Search for the cell housing the specified text and yield its [X, Y] center coordinate. 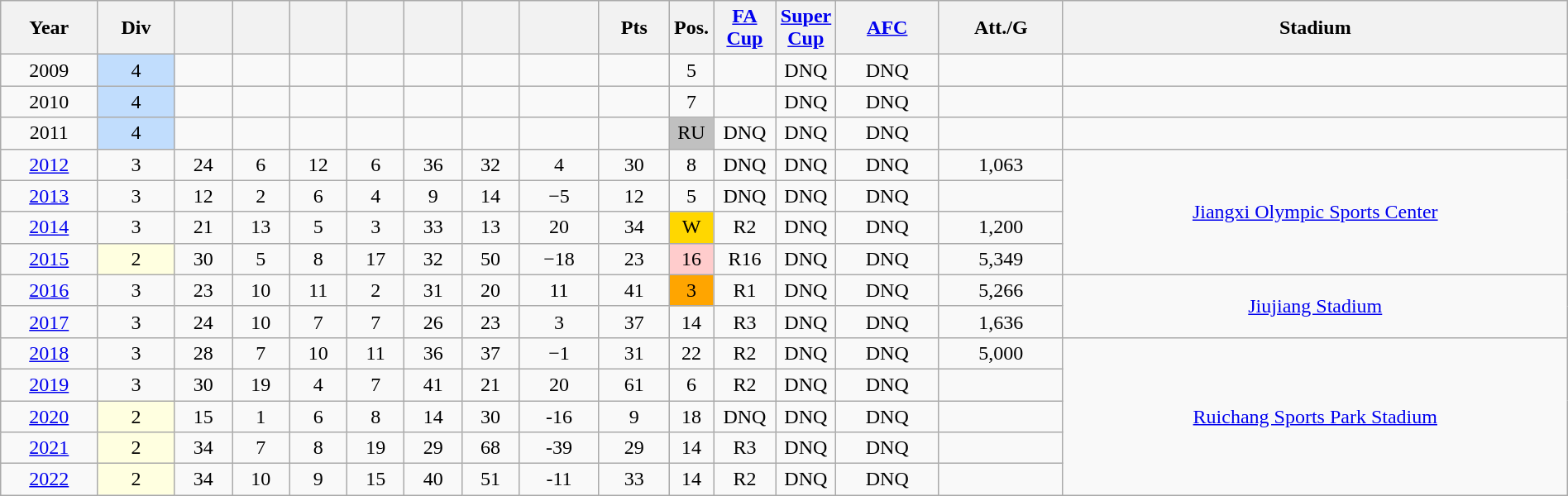
Ruichang Sports Park Stadium [1315, 416]
2021 [50, 448]
2011 [50, 133]
16 [691, 259]
−5 [559, 196]
2016 [50, 290]
2010 [50, 102]
Jiujiang Stadium [1315, 306]
-11 [559, 479]
2018 [50, 353]
2022 [50, 479]
Div [136, 28]
26 [433, 322]
1,200 [1001, 227]
2019 [50, 384]
5,000 [1001, 353]
1,063 [1001, 165]
Stadium [1315, 28]
1,636 [1001, 322]
2009 [50, 70]
Jiangxi Olympic Sports Center [1315, 212]
Pts [633, 28]
5,266 [1001, 290]
40 [433, 479]
−18 [559, 259]
28 [203, 353]
2020 [50, 416]
−1 [559, 353]
R16 [745, 259]
2013 [50, 196]
61 [633, 384]
17 [375, 259]
Att./G [1001, 28]
5,349 [1001, 259]
51 [490, 479]
AFC [887, 28]
R1 [745, 290]
2015 [50, 259]
2017 [50, 322]
Super Cup [806, 28]
-39 [559, 448]
W [691, 227]
Year [50, 28]
68 [490, 448]
2014 [50, 227]
-16 [559, 416]
50 [490, 259]
18 [691, 416]
22 [691, 353]
FA Cup [745, 28]
Pos. [691, 28]
2012 [50, 165]
RU [691, 133]
1 [260, 416]
